Find where the given text appears and provide that cell's center as [X, Y] coordinate. 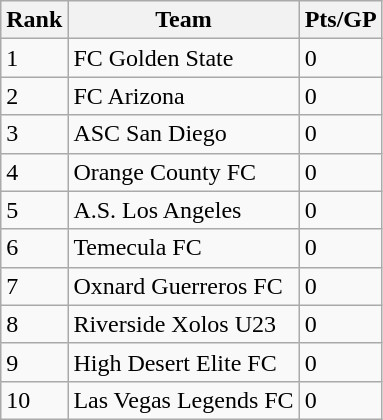
A.S. Los Angeles [184, 210]
4 [34, 172]
1 [34, 58]
6 [34, 248]
Rank [34, 20]
Orange County FC [184, 172]
7 [34, 286]
9 [34, 362]
Temecula FC [184, 248]
Team [184, 20]
8 [34, 324]
FC Arizona [184, 96]
Pts/GP [340, 20]
Oxnard Guerreros FC [184, 286]
10 [34, 400]
ASC San Diego [184, 134]
3 [34, 134]
Las Vegas Legends FC [184, 400]
5 [34, 210]
2 [34, 96]
High Desert Elite FC [184, 362]
Riverside Xolos U23 [184, 324]
FC Golden State [184, 58]
